Determine the [x, y] coordinate at the center of the cell enclosing the given text.  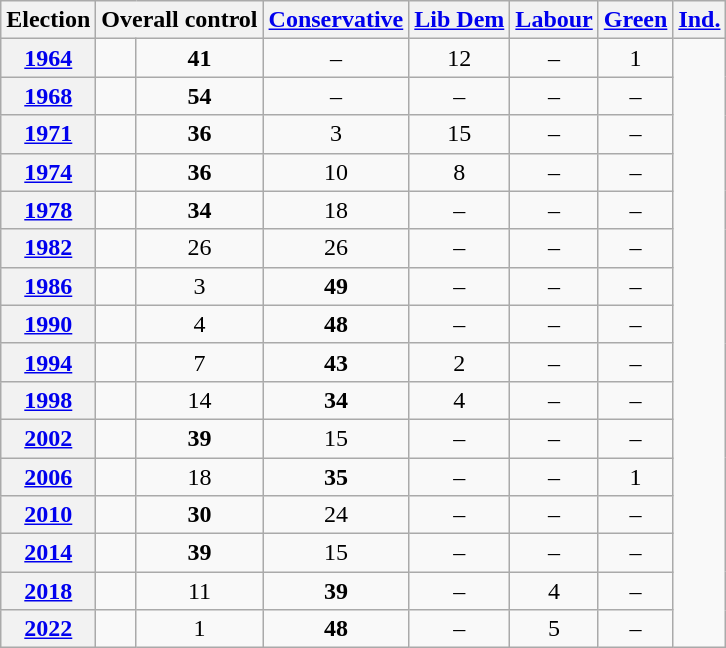
2022 [48, 629]
24 [336, 515]
Conservative [336, 20]
1998 [48, 400]
8 [460, 172]
10 [336, 172]
2014 [48, 553]
1982 [48, 248]
12 [460, 58]
2018 [48, 591]
1986 [48, 286]
2 [460, 362]
54 [200, 96]
1978 [48, 210]
1971 [48, 134]
49 [336, 286]
5 [554, 629]
1990 [48, 324]
41 [200, 58]
7 [200, 362]
Lib Dem [460, 20]
2002 [48, 438]
Green [636, 20]
1974 [48, 172]
Election [48, 20]
11 [200, 591]
14 [200, 400]
1968 [48, 96]
1994 [48, 362]
30 [200, 515]
2010 [48, 515]
1964 [48, 58]
Labour [554, 20]
Overall control [180, 20]
2006 [48, 477]
35 [336, 477]
43 [336, 362]
Ind. [700, 20]
